Output the (X, Y) coordinate of the center of the cell containing the given text.  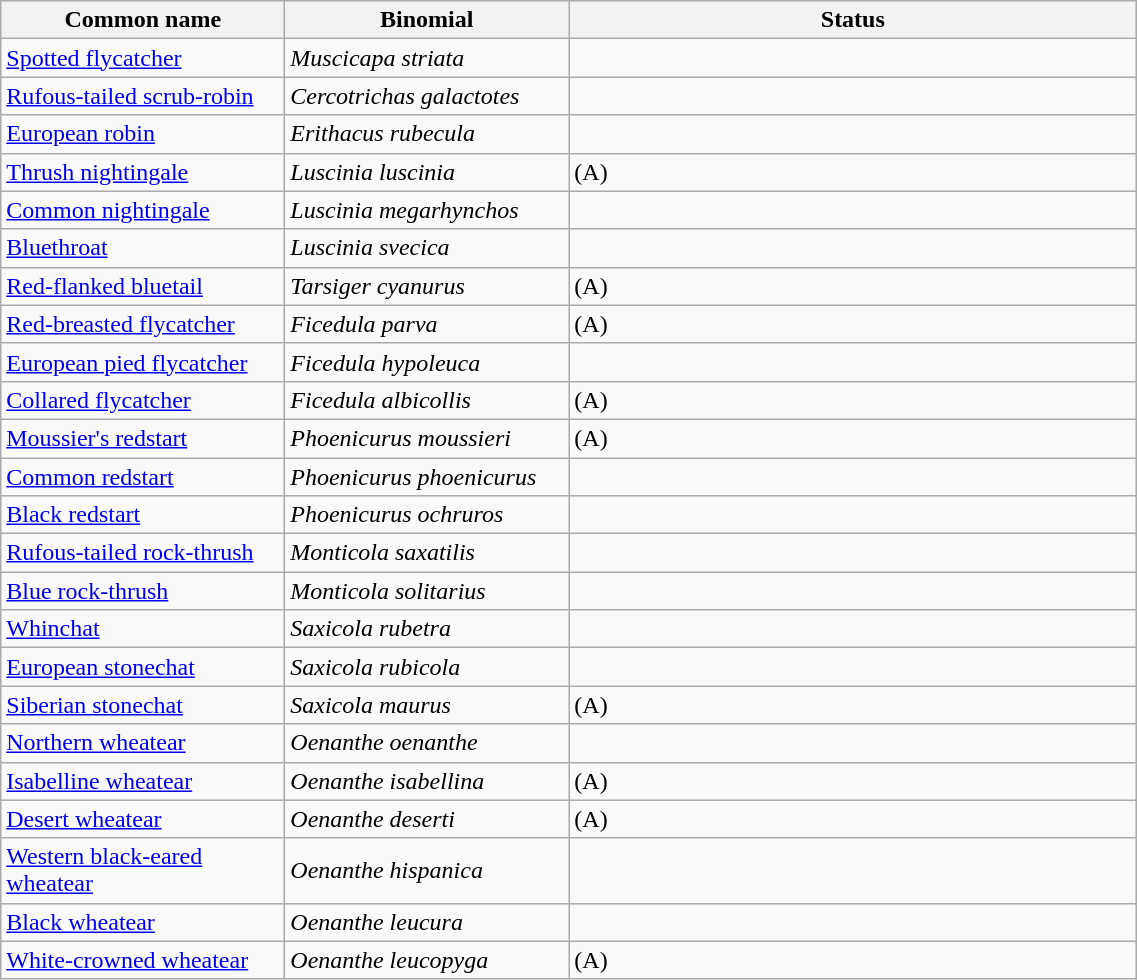
Phoenicurus ochruros (427, 515)
European pied flycatcher (143, 362)
Ficedula hypoleuca (427, 362)
Oenanthe hispanica (427, 870)
Red-flanked bluetail (143, 286)
Common nightingale (143, 210)
Rufous-tailed scrub-robin (143, 96)
White-crowned wheatear (143, 960)
Ficedula parva (427, 324)
Muscicapa striata (427, 58)
Oenanthe oenanthe (427, 743)
Erithacus rubecula (427, 134)
Phoenicurus moussieri (427, 438)
Bluethroat (143, 248)
Saxicola rubetra (427, 629)
European stonechat (143, 667)
Moussier's redstart (143, 438)
Cercotrichas galactotes (427, 96)
Whinchat (143, 629)
Collared flycatcher (143, 400)
Blue rock-thrush (143, 591)
Tarsiger cyanurus (427, 286)
Black redstart (143, 515)
Western black-eared wheatear (143, 870)
Common name (143, 20)
Northern wheatear (143, 743)
Red-breasted flycatcher (143, 324)
Oenanthe leucura (427, 922)
Binomial (427, 20)
Spotted flycatcher (143, 58)
Monticola saxatilis (427, 553)
Monticola solitarius (427, 591)
European robin (143, 134)
Luscinia megarhynchos (427, 210)
Thrush nightingale (143, 172)
Common redstart (143, 477)
Isabelline wheatear (143, 781)
Saxicola maurus (427, 705)
Phoenicurus phoenicurus (427, 477)
Desert wheatear (143, 819)
Rufous-tailed rock-thrush (143, 553)
Luscinia luscinia (427, 172)
Ficedula albicollis (427, 400)
Luscinia svecica (427, 248)
Saxicola rubicola (427, 667)
Black wheatear (143, 922)
Oenanthe isabellina (427, 781)
Oenanthe deserti (427, 819)
Oenanthe leucopyga (427, 960)
Siberian stonechat (143, 705)
Status (853, 20)
